Detect which cell encompasses the target text, then output its [X, Y] center coordinate. 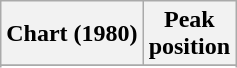
Chart (1980) [72, 34]
Peakposition [189, 34]
